Pinpoint the cell where the given text exists, returning its [X, Y] midpoint coordinate. 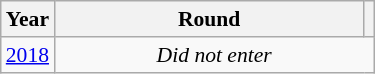
2018 [28, 55]
Year [28, 19]
Did not enter [214, 55]
Round [209, 19]
